Identify which cell holds the provided text, then report its [X, Y] central coordinate. 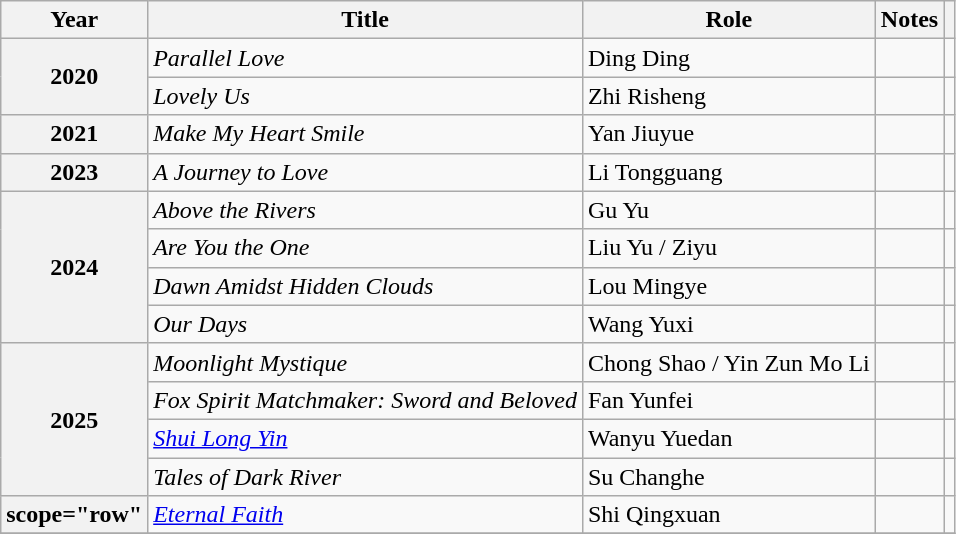
Yan Jiuyue [728, 134]
Lovely Us [366, 96]
A Journey to Love [366, 172]
Role [728, 20]
2020 [74, 77]
Su Changhe [728, 477]
Wang Yuxi [728, 324]
Shi Qingxuan [728, 515]
2025 [74, 419]
Zhi Risheng [728, 96]
Eternal Faith [366, 515]
Shui Long Yin [366, 438]
Our Days [366, 324]
Li Tongguang [728, 172]
Make My Heart Smile [366, 134]
Moonlight Mystique [366, 362]
Wanyu Yuedan [728, 438]
Notes [909, 20]
Above the Rivers [366, 210]
Tales of Dark River [366, 477]
2024 [74, 267]
Liu Yu / Ziyu [728, 248]
Dawn Amidst Hidden Clouds [366, 286]
Lou Mingye [728, 286]
Fox Spirit Matchmaker: Sword and Beloved [366, 400]
Are You the One [366, 248]
Ding Ding [728, 58]
2021 [74, 134]
Gu Yu [728, 210]
Year [74, 20]
Title [366, 20]
Fan Yunfei [728, 400]
Parallel Love [366, 58]
scope="row" [74, 515]
Chong Shao / Yin Zun Mo Li [728, 362]
2023 [74, 172]
